Locate the cell with the specified text and output its (X, Y) center coordinate. 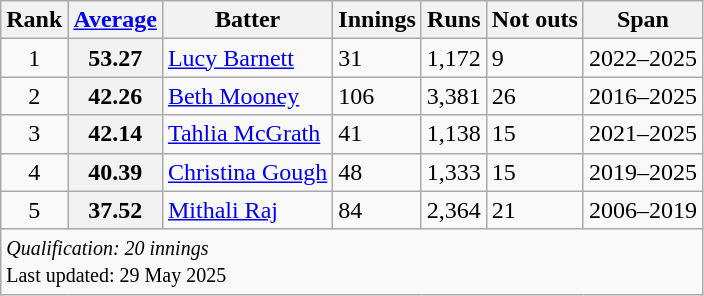
48 (377, 172)
1,138 (454, 134)
Batter (247, 20)
26 (534, 96)
1,172 (454, 58)
2019–2025 (642, 172)
1 (34, 58)
4 (34, 172)
Lucy Barnett (247, 58)
3 (34, 134)
2016–2025 (642, 96)
Tahlia McGrath (247, 134)
1,333 (454, 172)
Qualification: 20 inningsLast updated: 29 May 2025 (352, 262)
37.52 (116, 210)
40.39 (116, 172)
Span (642, 20)
31 (377, 58)
Runs (454, 20)
84 (377, 210)
106 (377, 96)
Innings (377, 20)
Beth Mooney (247, 96)
Rank (34, 20)
42.14 (116, 134)
41 (377, 134)
Average (116, 20)
Christina Gough (247, 172)
2,364 (454, 210)
2006–2019 (642, 210)
2 (34, 96)
3,381 (454, 96)
2022–2025 (642, 58)
Mithali Raj (247, 210)
2021–2025 (642, 134)
Not outs (534, 20)
42.26 (116, 96)
9 (534, 58)
53.27 (116, 58)
21 (534, 210)
5 (34, 210)
